Identify which cell holds the provided text, then report its (x, y) central coordinate. 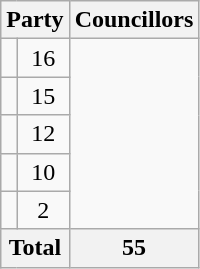
2 (43, 210)
12 (43, 134)
16 (43, 58)
10 (43, 172)
Total (35, 248)
Councillors (134, 20)
15 (43, 96)
55 (134, 248)
Party (35, 20)
